Determine the [X, Y] coordinate at the center of the cell enclosing the given text.  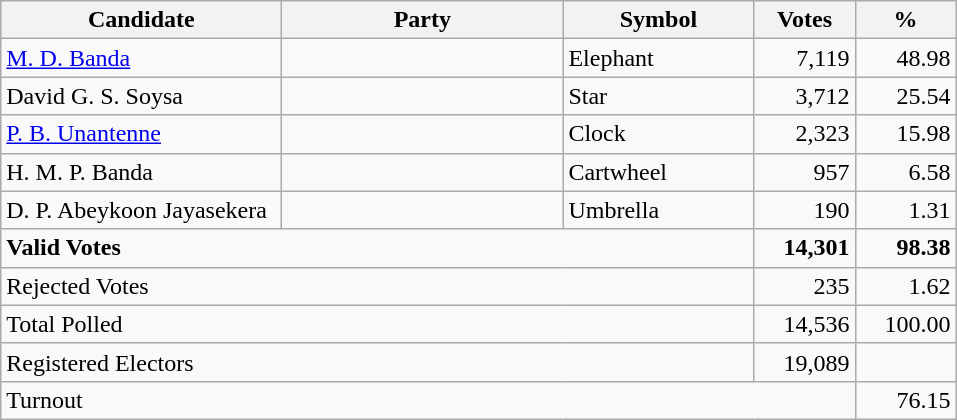
48.98 [906, 58]
% [906, 20]
14,536 [804, 324]
D. P. Abeykoon Jayasekera [142, 210]
19,089 [804, 362]
3,712 [804, 96]
1.31 [906, 210]
Elephant [658, 58]
Rejected Votes [378, 286]
Symbol [658, 20]
P. B. Unantenne [142, 134]
6.58 [906, 172]
David G. S. Soysa [142, 96]
7,119 [804, 58]
14,301 [804, 248]
H. M. P. Banda [142, 172]
190 [804, 210]
2,323 [804, 134]
Registered Electors [378, 362]
Candidate [142, 20]
1.62 [906, 286]
98.38 [906, 248]
Valid Votes [378, 248]
25.54 [906, 96]
Clock [658, 134]
Votes [804, 20]
Cartwheel [658, 172]
Total Polled [378, 324]
235 [804, 286]
15.98 [906, 134]
957 [804, 172]
100.00 [906, 324]
Star [658, 96]
Umbrella [658, 210]
Party [422, 20]
M. D. Banda [142, 58]
76.15 [906, 400]
Turnout [428, 400]
